Search for the cell housing the specified text and yield its [x, y] center coordinate. 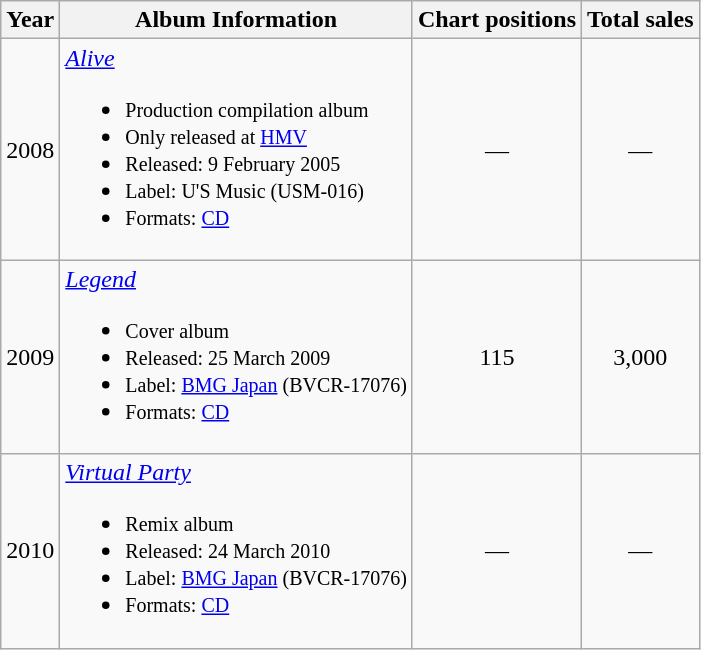
115 [496, 357]
LegendCover albumReleased: 25 March 2009Label: BMG Japan (BVCR-17076)Formats: CD [236, 357]
2009 [30, 357]
Year [30, 20]
3,000 [641, 357]
AliveProduction compilation albumOnly released at HMVReleased: 9 February 2005Label: U'S Music (USM-016)Formats: CD [236, 150]
Album Information [236, 20]
Chart positions [496, 20]
Total sales [641, 20]
2008 [30, 150]
2010 [30, 551]
Virtual PartyRemix albumReleased: 24 March 2010Label: BMG Japan (BVCR-17076)Formats: CD [236, 551]
